Output the (x, y) coordinate of the center of the cell containing the given text.  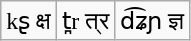
t̪r त्र (86, 21)
kʂ क्ष (29, 21)
d͡ʑɲ ज्ञ (153, 21)
